For the text-containing cell, return its midpoint in (X, Y) coordinate format. 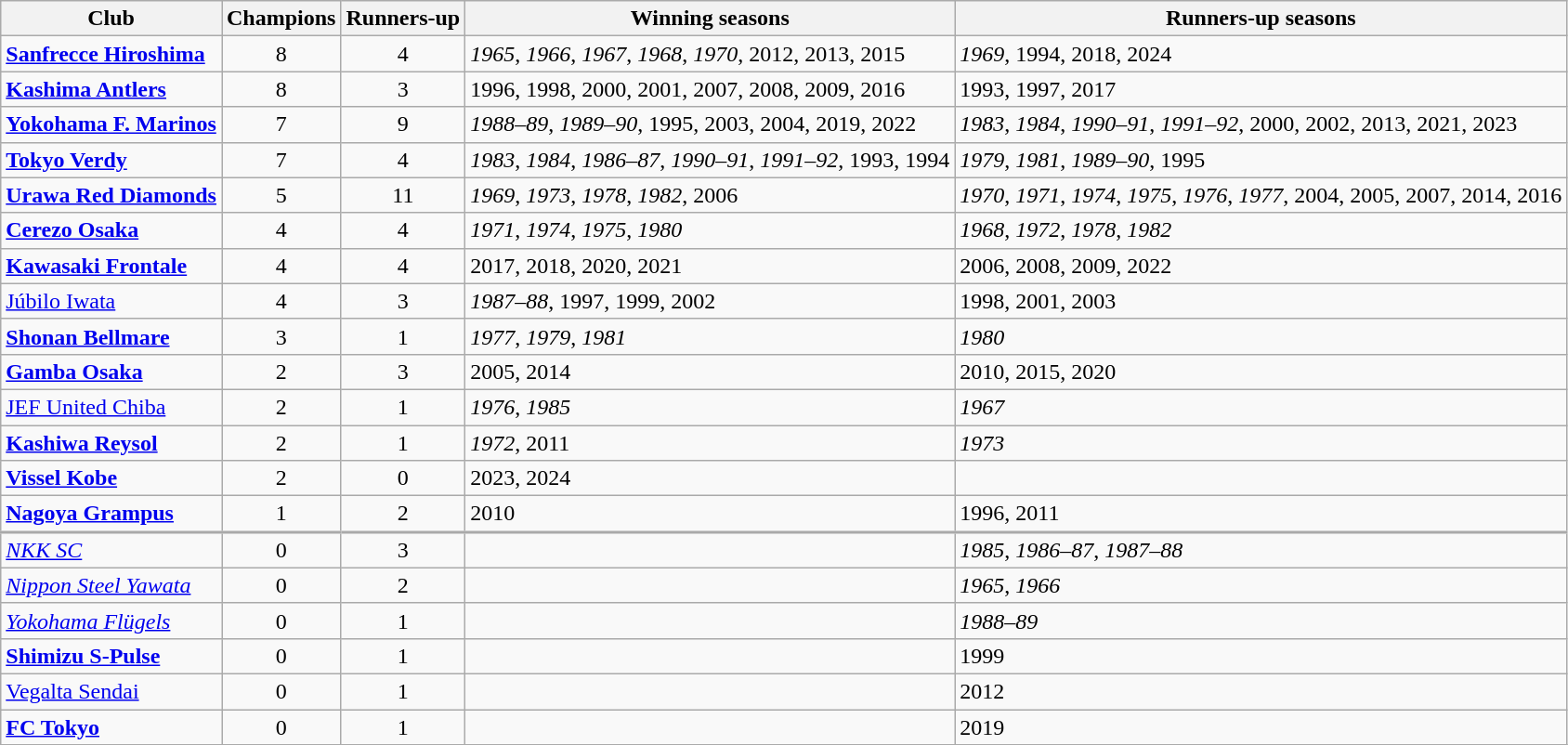
Vegalta Sendai (111, 691)
9 (403, 124)
1987–88, 1997, 1999, 2002 (710, 301)
Winning seasons (710, 19)
2005, 2014 (710, 372)
1998, 2001, 2003 (1261, 301)
1972, 2011 (710, 443)
1996, 1998, 2000, 2001, 2007, 2008, 2009, 2016 (710, 89)
Yokohama F. Marinos (111, 124)
2012 (1261, 691)
Cerezo Osaka (111, 230)
1983, 1984, 1990–91, 1991–92, 2000, 2002, 2013, 2021, 2023 (1261, 124)
1985, 1986–87, 1987–88 (1261, 550)
FC Tokyo (111, 727)
1993, 1997, 2017 (1261, 89)
Runners-up (403, 19)
Shonan Bellmare (111, 336)
1967 (1261, 407)
1969, 1994, 2018, 2024 (1261, 54)
Vissel Kobe (111, 478)
1965, 1966, 1967, 1968, 1970, 2012, 2013, 2015 (710, 54)
1999 (1261, 656)
2023, 2024 (710, 478)
1965, 1966 (1261, 585)
Gamba Osaka (111, 372)
1980 (1261, 336)
1979, 1981, 1989–90, 1995 (1261, 160)
2017, 2018, 2020, 2021 (710, 266)
Kawasaki Frontale (111, 266)
Kashima Antlers (111, 89)
1969, 1973, 1978, 1982, 2006 (710, 195)
1977, 1979, 1981 (710, 336)
1970, 1971, 1974, 1975, 1976, 1977, 2004, 2005, 2007, 2014, 2016 (1261, 195)
Shimizu S-Pulse (111, 656)
5 (281, 195)
Júbilo Iwata (111, 301)
Champions (281, 19)
1983, 1984, 1986–87, 1990–91, 1991–92, 1993, 1994 (710, 160)
2010 (710, 515)
Yokohama Flügels (111, 621)
1973 (1261, 443)
Urawa Red Diamonds (111, 195)
1971, 1974, 1975, 1980 (710, 230)
JEF United Chiba (111, 407)
2010, 2015, 2020 (1261, 372)
1988–89, 1989–90, 1995, 2003, 2004, 2019, 2022 (710, 124)
1968, 1972, 1978, 1982 (1261, 230)
11 (403, 195)
NKK SC (111, 550)
Kashiwa Reysol (111, 443)
1988–89 (1261, 621)
Nagoya Grampus (111, 515)
Nippon Steel Yawata (111, 585)
1996, 2011 (1261, 515)
2019 (1261, 727)
1976, 1985 (710, 407)
Tokyo Verdy (111, 160)
Runners-up seasons (1261, 19)
Sanfrecce Hiroshima (111, 54)
Club (111, 19)
2006, 2008, 2009, 2022 (1261, 266)
